Capture the cell that displays the provided text and extract its [X, Y] central coordinate. 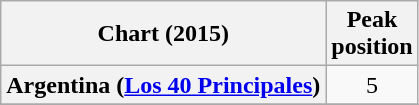
Peakposition [372, 34]
Argentina (Los 40 Principales) [164, 85]
Chart (2015) [164, 34]
5 [372, 85]
